Search for the cell housing the specified text and yield its [x, y] center coordinate. 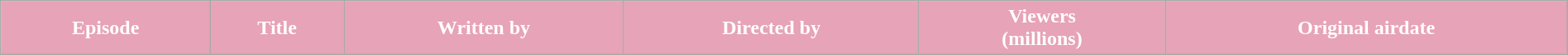
Written by [485, 28]
Viewers(millions) [1042, 28]
Title [278, 28]
Directed by [771, 28]
Episode [106, 28]
Original airdate [1366, 28]
